Extract the (X, Y) coordinate from the center of the cell holding the provided text.  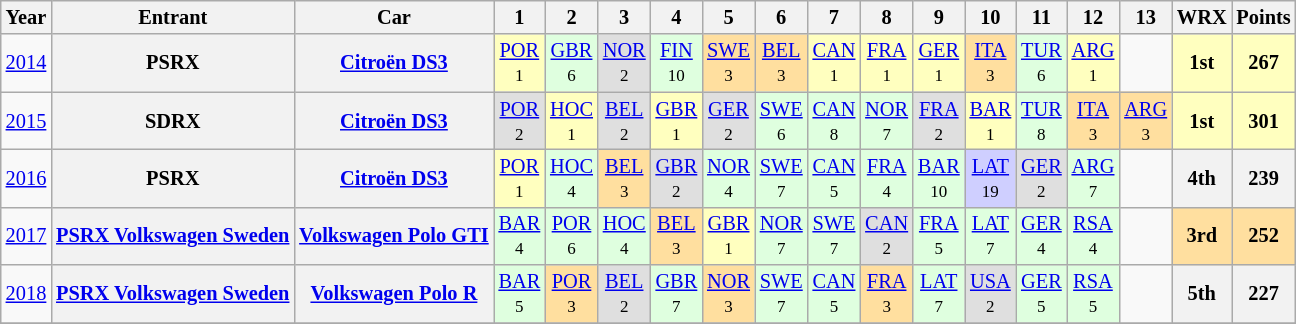
HOC1 (572, 121)
CAN2 (886, 236)
5th (1202, 294)
2 (572, 17)
BAR1 (991, 121)
ARG1 (1094, 63)
CAN8 (834, 121)
GER5 (1041, 294)
GER1 (939, 63)
POR2 (520, 121)
10 (991, 17)
BAR4 (520, 236)
6 (782, 17)
FRA1 (886, 63)
SWE3 (728, 63)
Entrant (172, 17)
ARG3 (1146, 121)
8 (886, 17)
GBR7 (677, 294)
GER4 (1041, 236)
Points (1264, 17)
Volkswagen Polo R (394, 294)
2017 (26, 236)
3 (624, 17)
NOR3 (728, 294)
TUR8 (1041, 121)
BAR5 (520, 294)
USA2 (991, 294)
252 (1264, 236)
RSA5 (1094, 294)
9 (939, 17)
NOR2 (624, 63)
5 (728, 17)
12 (1094, 17)
Volkswagen Polo GTI (394, 236)
301 (1264, 121)
2018 (26, 294)
BAR10 (939, 178)
267 (1264, 63)
POR3 (572, 294)
CAN1 (834, 63)
239 (1264, 178)
FRA3 (886, 294)
11 (1041, 17)
GBR6 (572, 63)
FRA4 (886, 178)
LAT19 (991, 178)
WRX (1202, 17)
NOR4 (728, 178)
13 (1146, 17)
4 (677, 17)
SDRX (172, 121)
TUR6 (1041, 63)
GBR2 (677, 178)
2016 (26, 178)
ARG7 (1094, 178)
2014 (26, 63)
3rd (1202, 236)
Year (26, 17)
FRA2 (939, 121)
1 (520, 17)
4th (1202, 178)
FRA5 (939, 236)
POR6 (572, 236)
FIN10 (677, 63)
227 (1264, 294)
SWE6 (782, 121)
7 (834, 17)
RSA4 (1094, 236)
2015 (26, 121)
Car (394, 17)
